Provide the (x, y) coordinate of the cell's center where the given text is located.  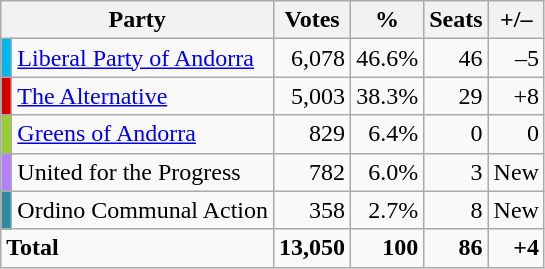
38.3% (388, 96)
86 (456, 248)
358 (312, 210)
6.4% (388, 134)
3 (456, 172)
46.6% (388, 58)
2.7% (388, 210)
+/– (516, 20)
29 (456, 96)
% (388, 20)
6.0% (388, 172)
Liberal Party of Andorra (143, 58)
5,003 (312, 96)
6,078 (312, 58)
The Alternative (143, 96)
Party (138, 20)
+4 (516, 248)
–5 (516, 58)
829 (312, 134)
8 (456, 210)
782 (312, 172)
Total (138, 248)
13,050 (312, 248)
46 (456, 58)
+8 (516, 96)
100 (388, 248)
United for the Progress (143, 172)
Ordino Communal Action (143, 210)
Votes (312, 20)
Greens of Andorra (143, 134)
Seats (456, 20)
